Return (X, Y) of the center of cell containing provided text 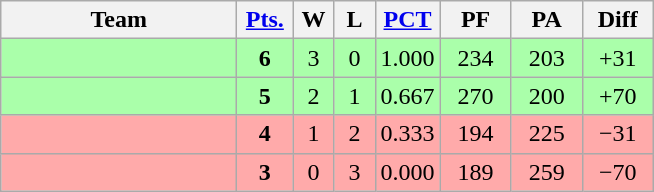
225 (546, 134)
Team (119, 20)
0.000 (408, 172)
0.333 (408, 134)
PF (476, 20)
5 (265, 96)
270 (476, 96)
+70 (618, 96)
PCT (408, 20)
PA (546, 20)
−70 (618, 172)
189 (476, 172)
+31 (618, 58)
W (314, 20)
1.000 (408, 58)
6 (265, 58)
0.667 (408, 96)
259 (546, 172)
L (354, 20)
203 (546, 58)
4 (265, 134)
194 (476, 134)
−31 (618, 134)
Diff (618, 20)
Pts. (265, 20)
200 (546, 96)
234 (476, 58)
